Detect which cell encompasses the target text, then output its (X, Y) center coordinate. 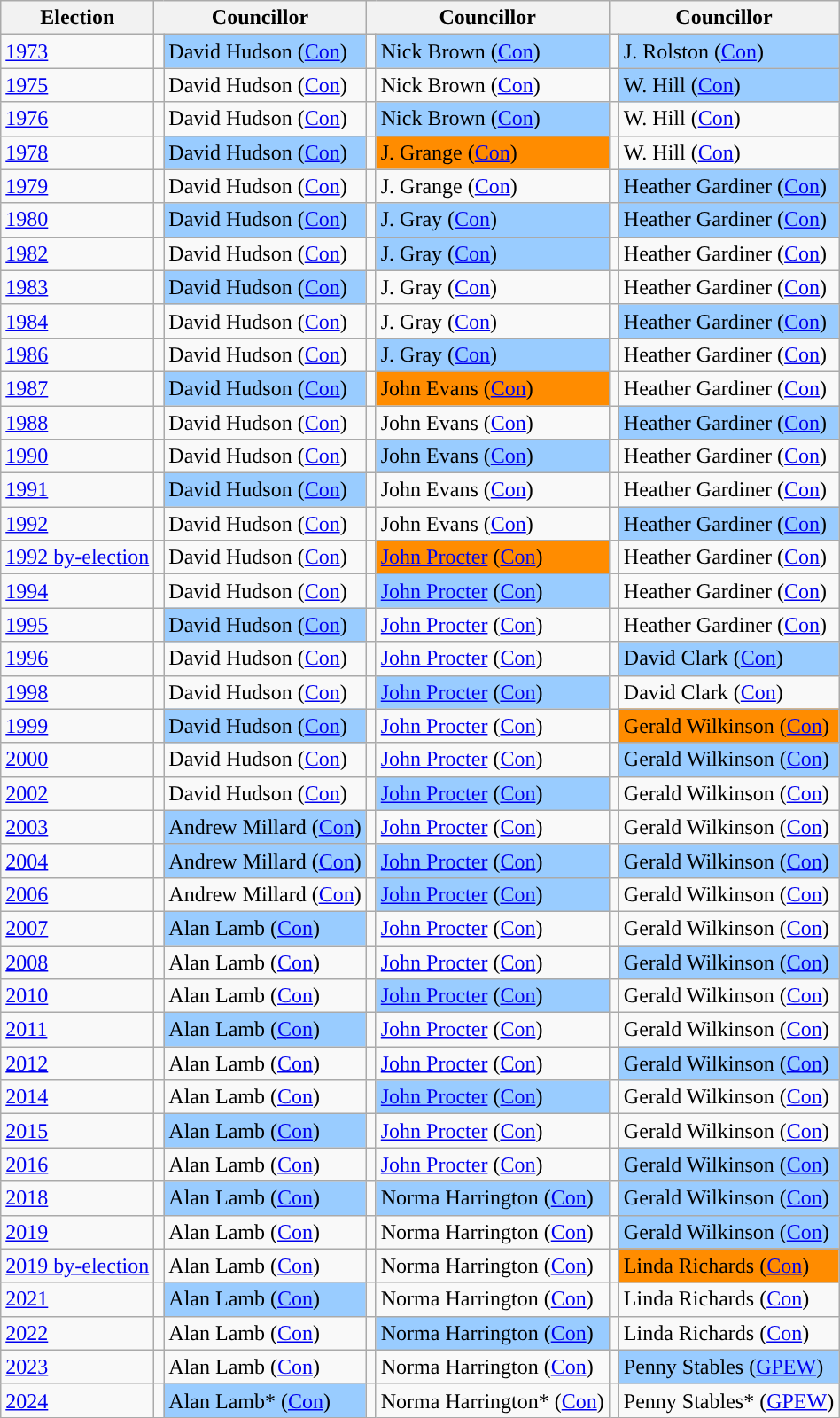
1998 (78, 692)
1992 (78, 524)
Norma Harrington* (Con) (493, 1400)
1975 (78, 85)
2024 (78, 1400)
J. Rolston (Con) (728, 51)
2003 (78, 827)
2018 (78, 1198)
1995 (78, 625)
1976 (78, 119)
1987 (78, 388)
Election (78, 18)
2007 (78, 928)
2021 (78, 1299)
Penny Stables* (GPEW) (728, 1400)
1994 (78, 591)
2019 by-election (78, 1266)
2006 (78, 894)
1988 (78, 423)
Alan Lamb* (Con) (265, 1400)
2019 (78, 1232)
2012 (78, 1063)
2004 (78, 861)
1979 (78, 186)
2011 (78, 1030)
1983 (78, 287)
2010 (78, 996)
1990 (78, 456)
1982 (78, 253)
1999 (78, 726)
2002 (78, 793)
Penny Stables (GPEW) (728, 1367)
1973 (78, 51)
2022 (78, 1333)
1991 (78, 490)
1996 (78, 658)
2016 (78, 1165)
2000 (78, 760)
2015 (78, 1131)
2023 (78, 1367)
1986 (78, 354)
1984 (78, 321)
1992 by-election (78, 557)
2014 (78, 1097)
1980 (78, 220)
2008 (78, 962)
1978 (78, 152)
